Extract the [X, Y] coordinate from the center of the cell holding the provided text.  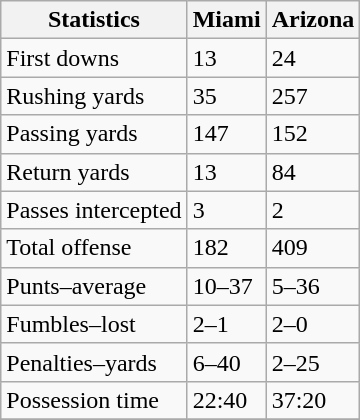
Statistics [94, 20]
Return yards [94, 172]
2–0 [313, 324]
Total offense [94, 248]
10–37 [226, 286]
3 [226, 210]
84 [313, 172]
147 [226, 134]
Passing yards [94, 134]
Miami [226, 20]
Penalties–yards [94, 362]
Passes intercepted [94, 210]
Rushing yards [94, 96]
35 [226, 96]
182 [226, 248]
Fumbles–lost [94, 324]
409 [313, 248]
6–40 [226, 362]
24 [313, 58]
Arizona [313, 20]
152 [313, 134]
2 [313, 210]
First downs [94, 58]
Possession time [94, 400]
5–36 [313, 286]
Punts–average [94, 286]
257 [313, 96]
22:40 [226, 400]
37:20 [313, 400]
2–1 [226, 324]
2–25 [313, 362]
